Capture the cell that displays the provided text and extract its (X, Y) central coordinate. 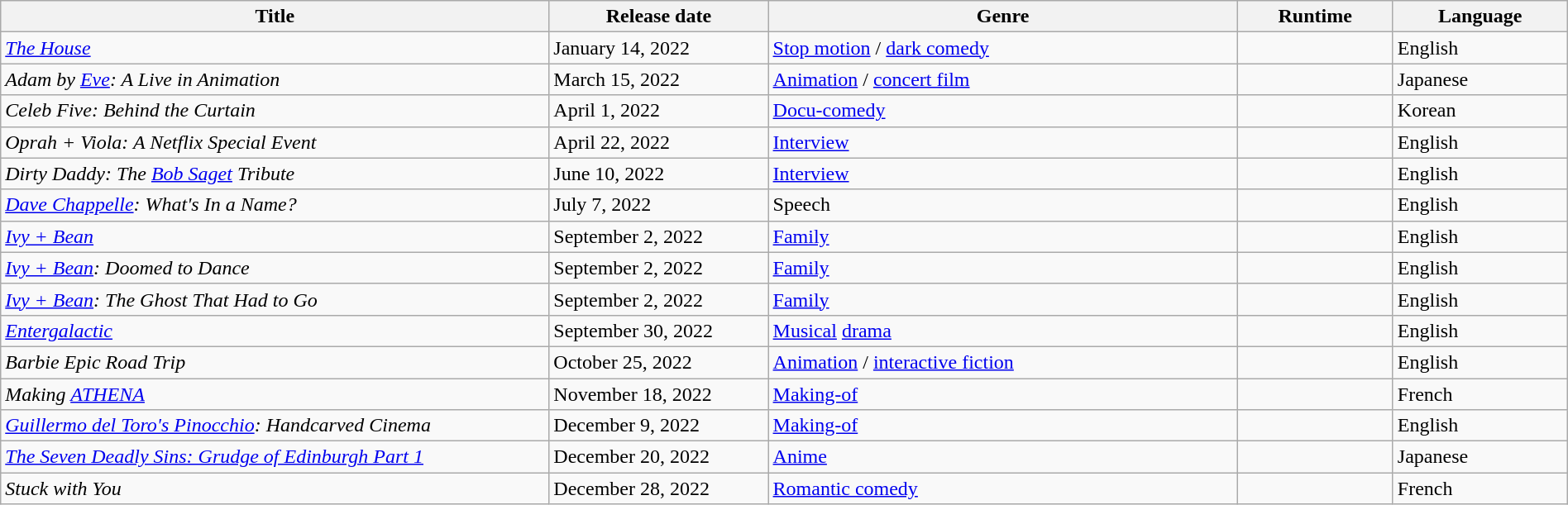
Docu-comedy (1002, 111)
December 20, 2022 (658, 457)
Musical drama (1002, 331)
Oprah + Viola: A Netflix Special Event (275, 142)
April 22, 2022 (658, 142)
Ivy + Bean: The Ghost That Had to Go (275, 299)
The House (275, 48)
Barbie Epic Road Trip (275, 362)
Ivy + Bean: Doomed to Dance (275, 268)
The Seven Deadly Sins: Grudge of Edinburgh Part 1 (275, 457)
December 28, 2022 (658, 488)
Stop motion / dark comedy (1002, 48)
July 7, 2022 (658, 205)
Romantic comedy (1002, 488)
Animation / concert film (1002, 79)
November 18, 2022 (658, 394)
December 9, 2022 (658, 426)
Making ATHENA (275, 394)
Ivy + Bean (275, 236)
Adam by Eve: A Live in Animation (275, 79)
Stuck with You (275, 488)
Celeb Five: Behind the Curtain (275, 111)
Guillermo del Toro's Pinocchio: Handcarved Cinema (275, 426)
Genre (1002, 17)
Speech (1002, 205)
Anime (1002, 457)
Language (1480, 17)
June 10, 2022 (658, 174)
Dave Chappelle: What's In a Name? (275, 205)
Title (275, 17)
Korean (1480, 111)
Release date (658, 17)
Entergalactic (275, 331)
September 30, 2022 (658, 331)
January 14, 2022 (658, 48)
Runtime (1315, 17)
October 25, 2022 (658, 362)
Animation / interactive fiction (1002, 362)
April 1, 2022 (658, 111)
March 15, 2022 (658, 79)
Dirty Daddy: The Bob Saget Tribute (275, 174)
